Detect which cell encompasses the target text, then output its [X, Y] center coordinate. 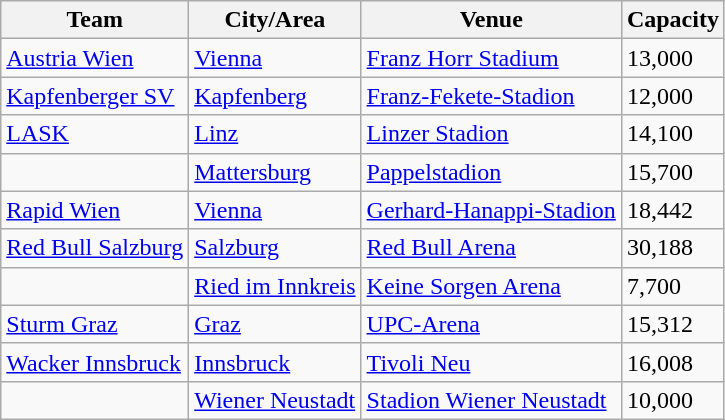
Stadion Wiener Neustadt [491, 400]
Linzer Stadion [491, 134]
Red Bull Salzburg [95, 248]
Graz [275, 324]
Mattersburg [275, 172]
Team [95, 20]
14,100 [672, 134]
Sturm Graz [95, 324]
Venue [491, 20]
Wacker Innsbruck [95, 362]
LASK [95, 134]
City/Area [275, 20]
Rapid Wien [95, 210]
12,000 [672, 96]
Kapfenberg [275, 96]
Gerhard-Hanappi-Stadion [491, 210]
10,000 [672, 400]
Kapfenberger SV [95, 96]
Linz [275, 134]
Franz-Fekete-Stadion [491, 96]
UPC-Arena [491, 324]
15,700 [672, 172]
Tivoli Neu [491, 362]
7,700 [672, 286]
Salzburg [275, 248]
Red Bull Arena [491, 248]
13,000 [672, 58]
Innsbruck [275, 362]
Franz Horr Stadium [491, 58]
15,312 [672, 324]
Capacity [672, 20]
30,188 [672, 248]
18,442 [672, 210]
Pappelstadion [491, 172]
Ried im Innkreis [275, 286]
Keine Sorgen Arena [491, 286]
Wiener Neustadt [275, 400]
Austria Wien [95, 58]
16,008 [672, 362]
